Find where the given text appears and provide that cell's center as (X, Y) coordinate. 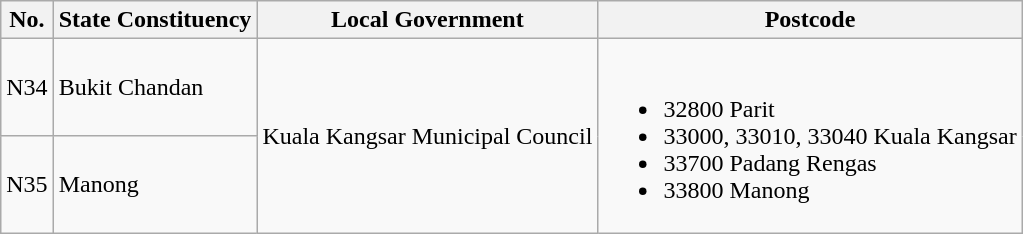
Bukit Chandan (155, 88)
32800 Parit33000, 33010, 33040 Kuala Kangsar33700 Padang Rengas33800 Manong (810, 136)
No. (27, 20)
N34 (27, 88)
State Constituency (155, 20)
Kuala Kangsar Municipal Council (428, 136)
Postcode (810, 20)
Manong (155, 184)
N35 (27, 184)
Local Government (428, 20)
